Extract the (x, y) coordinate from the center of the cell holding the provided text.  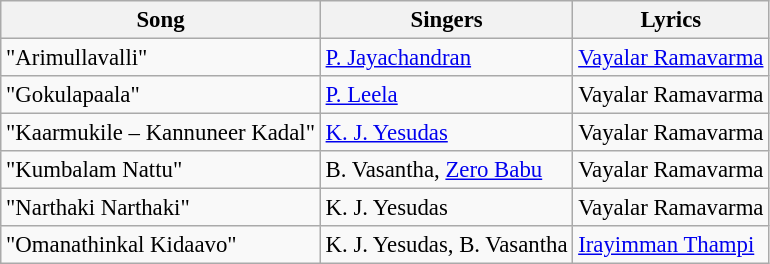
Irayimman Thampi (671, 245)
Song (161, 20)
Lyrics (671, 20)
"Kumbalam Nattu" (161, 170)
"Arimullavalli" (161, 58)
K. J. Yesudas, B. Vasantha (446, 245)
Singers (446, 20)
B. Vasantha, Zero Babu (446, 170)
"Omanathinkal Kidaavo" (161, 245)
"Gokulapaala" (161, 95)
P. Jayachandran (446, 58)
"Narthaki Narthaki" (161, 208)
"Kaarmukile – Kannuneer Kadal" (161, 133)
P. Leela (446, 95)
